Output the [x, y] coordinate of the center of the cell containing the given text.  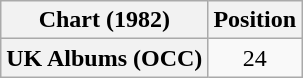
UK Albums (OCC) [104, 58]
Chart (1982) [104, 20]
24 [255, 58]
Position [255, 20]
